From the cell containing the given text, extract its center point as (x, y) coordinate. 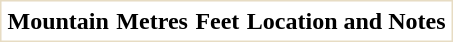
Mountain (58, 21)
Metres (152, 21)
Feet (218, 21)
Location and Notes (346, 21)
